Search for the cell housing the specified text and yield its [x, y] center coordinate. 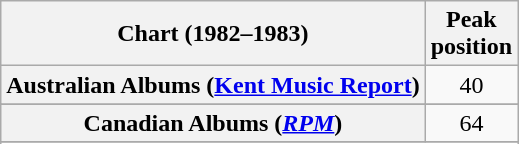
Peakposition [471, 34]
40 [471, 85]
Chart (1982–1983) [213, 34]
Canadian Albums (RPM) [213, 123]
Australian Albums (Kent Music Report) [213, 85]
64 [471, 123]
